Provide the [X, Y] coordinate of the cell's center where the given text is located.  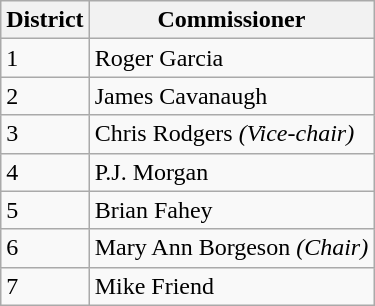
Mike Friend [232, 286]
6 [45, 248]
Chris Rodgers (Vice-chair) [232, 134]
District [45, 20]
5 [45, 210]
4 [45, 172]
Commissioner [232, 20]
Mary Ann Borgeson (Chair) [232, 248]
Brian Fahey [232, 210]
3 [45, 134]
P.J. Morgan [232, 172]
James Cavanaugh [232, 96]
7 [45, 286]
1 [45, 58]
2 [45, 96]
Roger Garcia [232, 58]
